Scan for the cell matching the given text and deliver its (X, Y) coordinate at center. 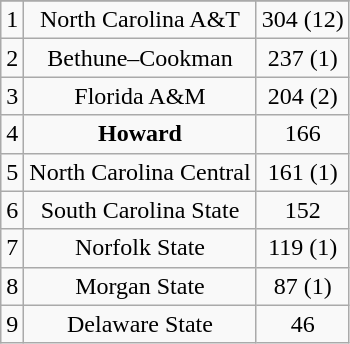
119 (1) (302, 248)
237 (1) (302, 58)
152 (302, 210)
46 (302, 324)
North Carolina Central (140, 172)
7 (12, 248)
Delaware State (140, 324)
4 (12, 134)
Morgan State (140, 286)
304 (12) (302, 20)
Norfolk State (140, 248)
2 (12, 58)
5 (12, 172)
3 (12, 96)
8 (12, 286)
Florida A&M (140, 96)
South Carolina State (140, 210)
1 (12, 20)
166 (302, 134)
Bethune–Cookman (140, 58)
6 (12, 210)
North Carolina A&T (140, 20)
9 (12, 324)
161 (1) (302, 172)
87 (1) (302, 286)
204 (2) (302, 96)
Howard (140, 134)
